Provide the (X, Y) coordinate of the cell's center where the given text is located.  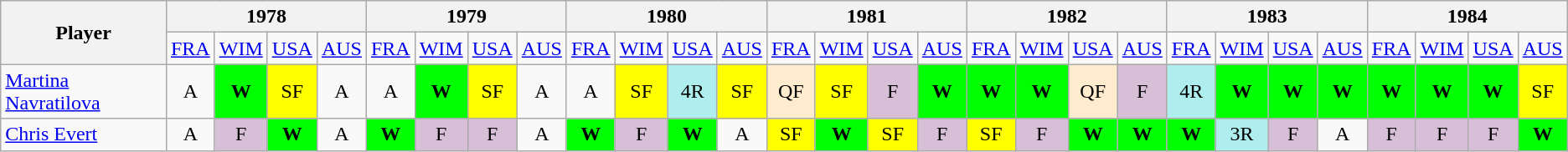
1981 (866, 17)
1980 (667, 17)
Martina Navratilova (84, 92)
1982 (1067, 17)
1979 (466, 17)
Player (84, 33)
1978 (266, 17)
3R (1241, 134)
1983 (1266, 17)
Chris Evert (84, 134)
1984 (1467, 17)
